Locate the cell with the specified text and output its (x, y) center coordinate. 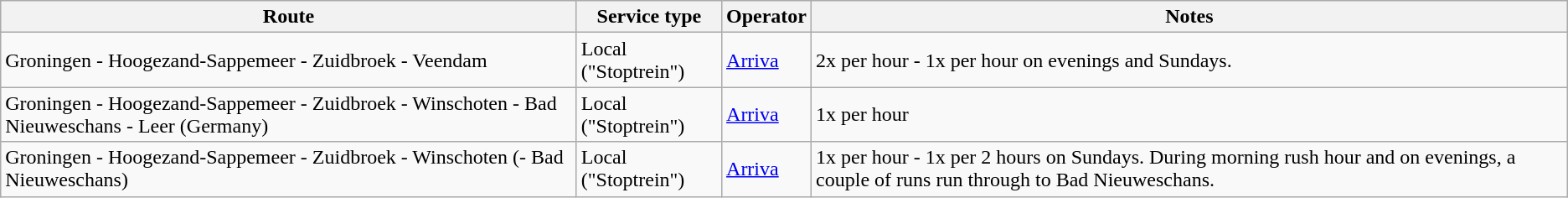
Operator (767, 17)
1x per hour - 1x per 2 hours on Sundays. During morning rush hour and on evenings, a couple of runs run through to Bad Nieuweschans. (1189, 169)
1x per hour (1189, 114)
Notes (1189, 17)
Groningen - Hoogezand-Sappemeer - Zuidbroek - Veendam (288, 60)
Service type (648, 17)
Groningen - Hoogezand-Sappemeer - Zuidbroek - Winschoten (- Bad Nieuweschans) (288, 169)
Groningen - Hoogezand-Sappemeer - Zuidbroek - Winschoten - Bad Nieuweschans - Leer (Germany) (288, 114)
Route (288, 17)
2x per hour - 1x per hour on evenings and Sundays. (1189, 60)
